Capture the cell that displays the provided text and extract its [X, Y] central coordinate. 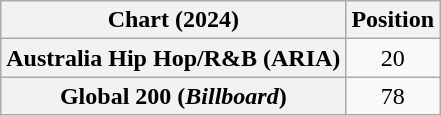
78 [393, 96]
Position [393, 20]
20 [393, 58]
Global 200 (Billboard) [174, 96]
Chart (2024) [174, 20]
Australia Hip Hop/R&B (ARIA) [174, 58]
